Return [X, Y] of the center of cell containing provided text 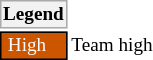
High [34, 46]
Legend [34, 14]
